Search for the cell housing the specified text and yield its (X, Y) center coordinate. 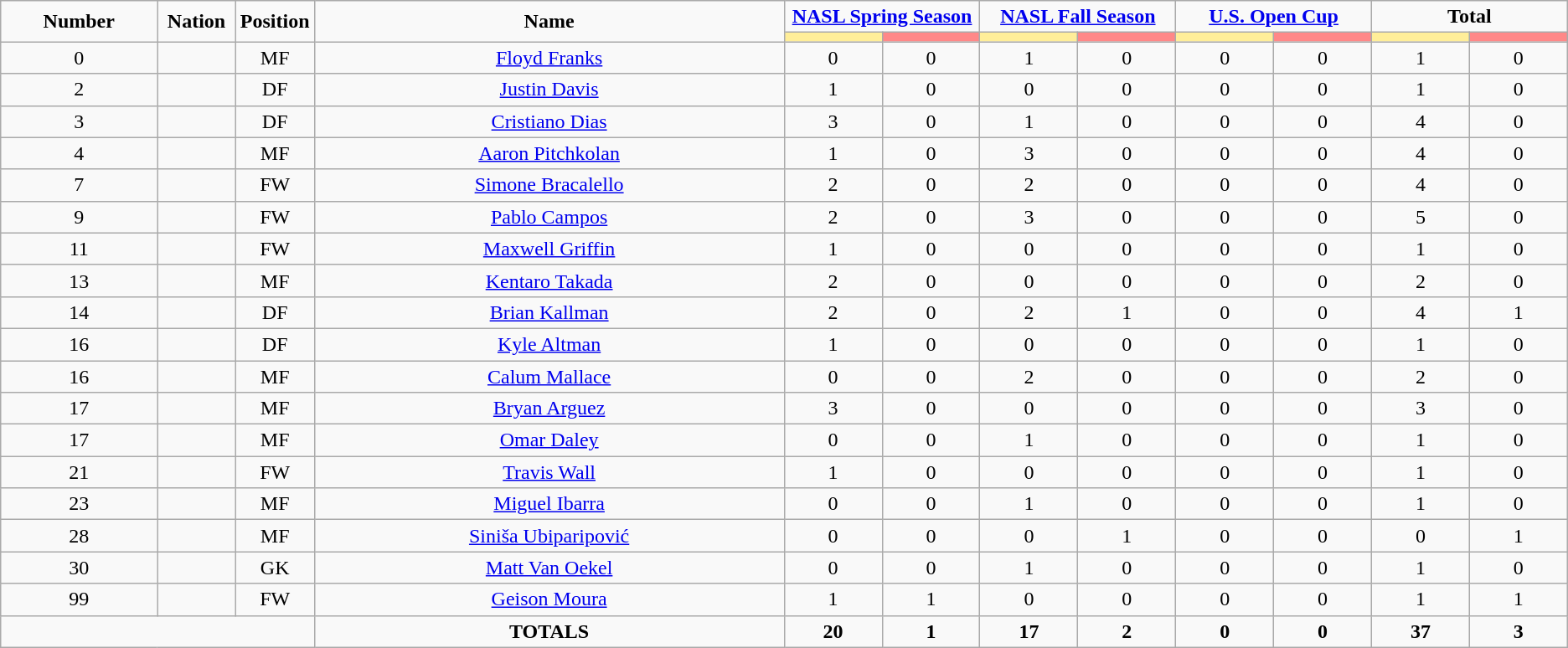
9 (79, 217)
37 (1421, 631)
11 (79, 249)
99 (79, 599)
5 (1421, 217)
NASL Spring Season (882, 17)
Position (275, 22)
Kyle Altman (549, 344)
Aaron Pitchkolan (549, 153)
Justin Davis (549, 90)
TOTALS (549, 631)
Maxwell Griffin (549, 249)
Bryan Arguez (549, 409)
21 (79, 472)
Total (1469, 17)
Kentaro Takada (549, 280)
Floyd Franks (549, 58)
23 (79, 504)
Cristiano Dias (549, 121)
Miguel Ibarra (549, 504)
Siniša Ubiparipović (549, 536)
Geison Moura (549, 599)
7 (79, 185)
Matt Van Oekel (549, 568)
20 (833, 631)
30 (79, 568)
Number (79, 22)
U.S. Open Cup (1274, 17)
28 (79, 536)
Travis Wall (549, 472)
GK (275, 568)
14 (79, 312)
NASL Fall Season (1078, 17)
Simone Bracalello (549, 185)
Calum Mallace (549, 376)
13 (79, 280)
Name (549, 22)
Omar Daley (549, 440)
Nation (197, 22)
Pablo Campos (549, 217)
Brian Kallman (549, 312)
